Find where the given text appears and provide that cell's center as [x, y] coordinate. 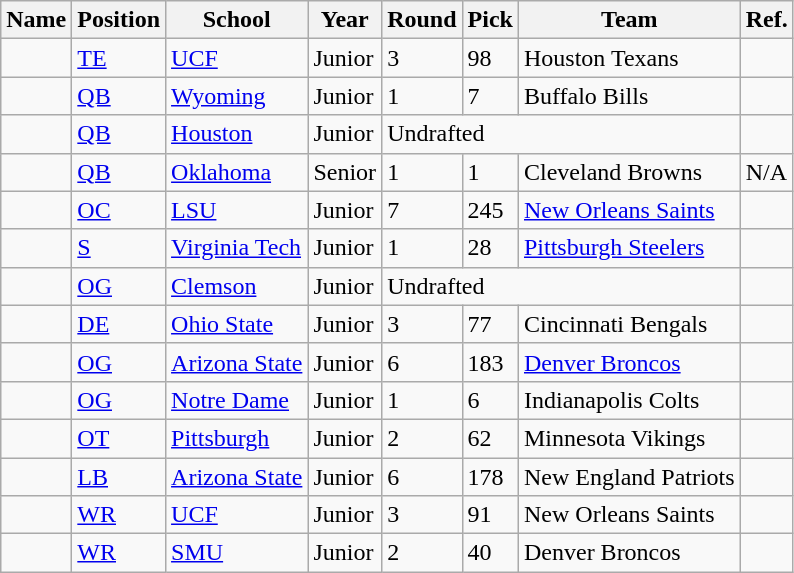
Indianapolis Colts [629, 400]
245 [490, 210]
183 [490, 362]
Houston Texans [629, 58]
Pick [490, 20]
Senior [345, 172]
OT [119, 438]
Position [119, 20]
Cleveland Browns [629, 172]
62 [490, 438]
Ohio State [237, 324]
178 [490, 477]
Wyoming [237, 96]
S [119, 248]
Ref. [766, 20]
Round [422, 20]
98 [490, 58]
N/A [766, 172]
Buffalo Bills [629, 96]
Clemson [237, 286]
91 [490, 515]
40 [490, 553]
Cincinnati Bengals [629, 324]
SMU [237, 553]
Minnesota Vikings [629, 438]
Name [36, 20]
77 [490, 324]
LB [119, 477]
Virginia Tech [237, 248]
28 [490, 248]
Team [629, 20]
Houston [237, 134]
Pittsburgh Steelers [629, 248]
Pittsburgh [237, 438]
OC [119, 210]
Year [345, 20]
New England Patriots [629, 477]
Notre Dame [237, 400]
LSU [237, 210]
TE [119, 58]
DE [119, 324]
School [237, 20]
Oklahoma [237, 172]
